Locate the cell with the specified text and output its [X, Y] center coordinate. 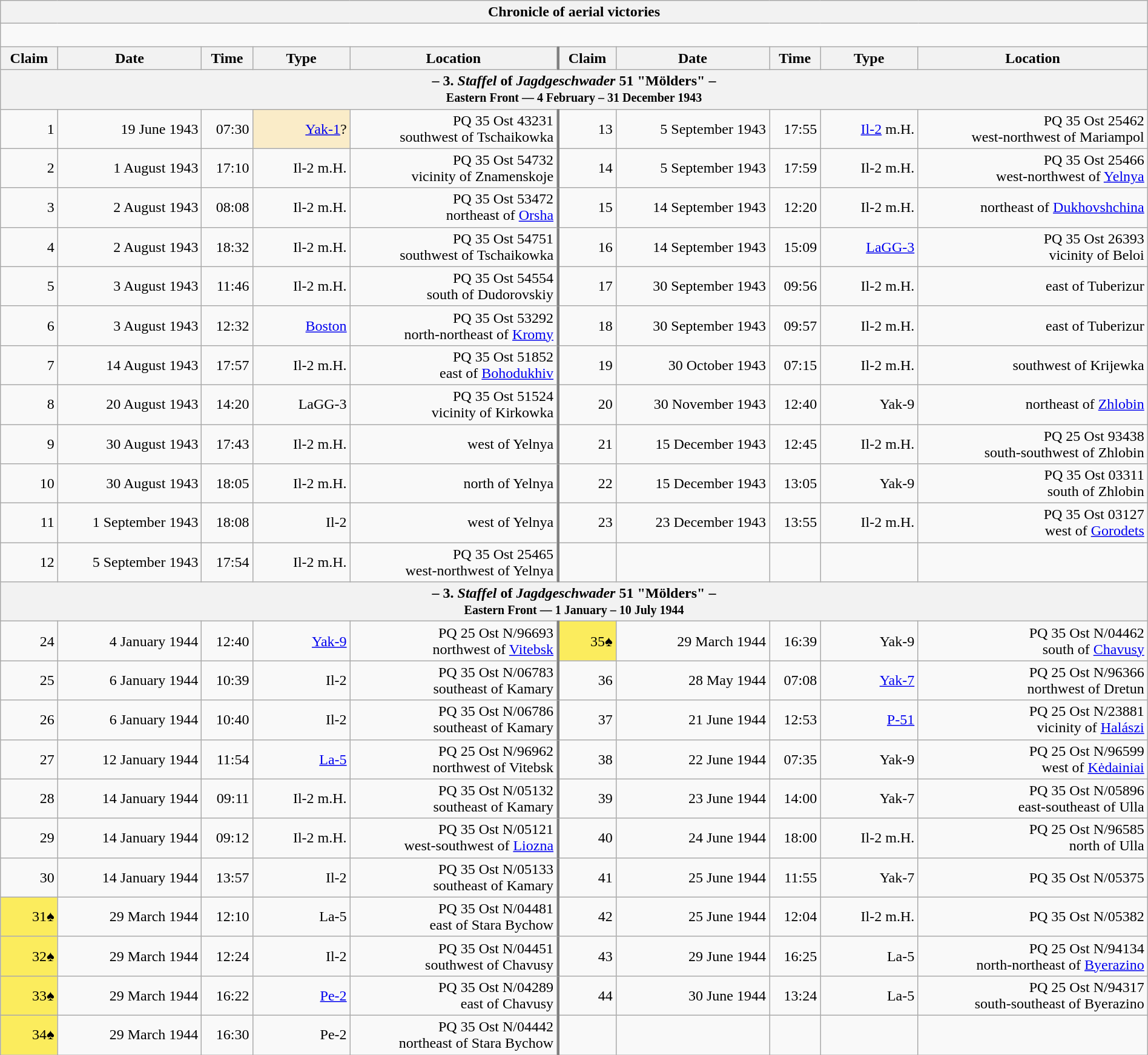
PQ 35 Ost N/04442 northeast of Stara Bychow [454, 1034]
30 November 1943 [693, 405]
18:05 [227, 483]
10:40 [227, 719]
29 [29, 838]
34♠ [29, 1034]
PQ 25 Ost N/96599 west of Kėdainiai [1033, 759]
13:57 [227, 877]
PQ 25 Ost N/94134 north-northeast of Byerazino [1033, 956]
31♠ [29, 917]
41 [587, 877]
23 December 1943 [693, 523]
12:04 [795, 917]
15:09 [795, 247]
23 June 1944 [693, 798]
30 June 1944 [693, 996]
13 [587, 128]
16 [587, 247]
PQ 35 Ost N/05132 southeast of Kamary [454, 798]
10:39 [227, 681]
13:05 [795, 483]
PQ 35 Ost 26393vicinity of Beloi [1033, 247]
PQ 35 Ost 53472 northeast of Orsha [454, 207]
22 June 1944 [693, 759]
43 [587, 956]
26 [29, 719]
38 [587, 759]
19 June 1943 [130, 128]
37 [587, 719]
17:57 [227, 365]
30 October 1943 [693, 365]
12 January 1944 [130, 759]
PQ 35 Ost 53292 north-northeast of Kromy [454, 326]
10 [29, 483]
11:55 [795, 877]
12:24 [227, 956]
21 June 1944 [693, 719]
23 [587, 523]
07:08 [795, 681]
16:39 [795, 641]
PQ 25 Ost N/96693 northwest of Vitebsk [454, 641]
16:22 [227, 996]
28 May 1944 [693, 681]
09:57 [795, 326]
11 [29, 523]
PQ 35 Ost N/06783 southeast of Kamary [454, 681]
Yak-1? [302, 128]
northeast of Zhlobin [1033, 405]
09:56 [795, 286]
17:55 [795, 128]
1 September 1943 [130, 523]
PQ 35 Ost N/04462 south of Chavusy [1033, 641]
PQ 35 Ost 25462 west-northwest of Mariampol [1033, 128]
P-51 [869, 719]
12:10 [227, 917]
13:24 [795, 996]
21 [587, 443]
09:12 [227, 838]
PQ 35 Ost 54732vicinity of Znamenskoje [454, 168]
18 [587, 326]
PQ 25 Ost N/96962 northwest of Vitebsk [454, 759]
16:30 [227, 1034]
north of Yelnya [454, 483]
4 [29, 247]
40 [587, 838]
12 [29, 562]
29 June 1944 [693, 956]
11:46 [227, 286]
08:08 [227, 207]
– 3. Staffel of Jagdgeschwader 51 "Mölders" –Eastern Front — 1 January – 10 July 1944 [574, 602]
27 [29, 759]
southwest of Krijewka [1033, 365]
PQ 25 Ost 93438 south-southwest of Zhlobin [1033, 443]
northeast of Dukhovshchina [1033, 207]
28 [29, 798]
14:00 [795, 798]
7 [29, 365]
13:55 [795, 523]
8 [29, 405]
14 August 1943 [130, 365]
18:08 [227, 523]
15 [587, 207]
22 [587, 483]
09:11 [227, 798]
PQ 35 Ost N/05133 southeast of Kamary [454, 877]
PQ 35 Ost 51524vicinity of Kirkowka [454, 405]
32♠ [29, 956]
36 [587, 681]
Chronicle of aerial victories [574, 12]
Boston [302, 326]
07:30 [227, 128]
PQ 35 Ost N/05121 west-southwest of Liozna [454, 838]
16:25 [795, 956]
20 August 1943 [130, 405]
PQ 35 Ost N/04451 southwest of Chavusy [454, 956]
PQ 35 Ost 43231 southwest of Tschaikowka [454, 128]
PQ 25 Ost N/23881vicinity of Halászi [1033, 719]
07:35 [795, 759]
PQ 35 Ost N/06786 southeast of Kamary [454, 719]
12:53 [795, 719]
PQ 25 Ost N/96585 north of Ulla [1033, 838]
PQ 35 Ost 03127 west of Gorodets [1033, 523]
6 [29, 326]
PQ 35 Ost N/05896 east-southeast of Ulla [1033, 798]
2 [29, 168]
PQ 35 Ost N/05382 [1033, 917]
17:59 [795, 168]
4 January 1944 [130, 641]
24 June 1944 [693, 838]
33♠ [29, 996]
5 [29, 286]
PQ 35 Ost N/04481 east of Stara Bychow [454, 917]
1 [29, 128]
12:20 [795, 207]
24 [29, 641]
PQ 35 Ost 03311 south of Zhlobin [1033, 483]
17:10 [227, 168]
25 [29, 681]
12:45 [795, 443]
14 [587, 168]
42 [587, 917]
18:32 [227, 247]
PQ 35 Ost 54554 south of Dudorovskiy [454, 286]
39 [587, 798]
44 [587, 996]
9 [29, 443]
18:00 [795, 838]
3 [29, 207]
– 3. Staffel of Jagdgeschwader 51 "Mölders" –Eastern Front — 4 February – 31 December 1943 [574, 90]
35♠ [587, 641]
19 [587, 365]
PQ 35 Ost 54751 southwest of Tschaikowka [454, 247]
17 [587, 286]
12:32 [227, 326]
14:20 [227, 405]
07:15 [795, 365]
PQ 25 Ost N/96366 northwest of Dretun [1033, 681]
17:43 [227, 443]
PQ 35 Ost N/04289 east of Chavusy [454, 996]
30 [29, 877]
PQ 35 Ost 25466 west-northwest of Yelnya [1033, 168]
PQ 35 Ost 51852 east of Bohodukhiv [454, 365]
11:54 [227, 759]
17:54 [227, 562]
PQ 35 Ost 25465 west-northwest of Yelnya [454, 562]
PQ 35 Ost N/05375 [1033, 877]
PQ 25 Ost N/94317 south-southeast of Byerazino [1033, 996]
1 August 1943 [130, 168]
20 [587, 405]
